Identify which cell holds the provided text, then report its [x, y] central coordinate. 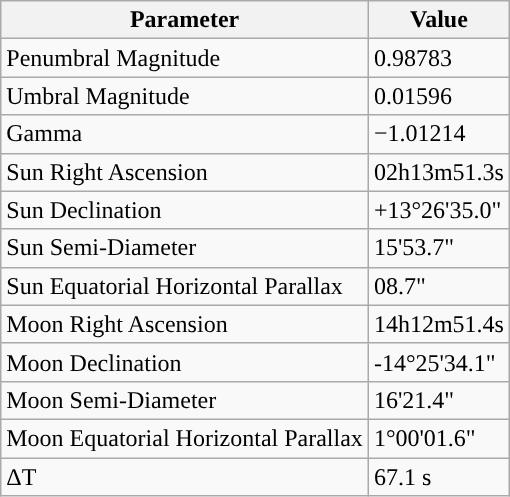
ΔT [185, 477]
Moon Right Ascension [185, 324]
Sun Equatorial Horizontal Parallax [185, 286]
Sun Declination [185, 210]
1°00'01.6" [438, 438]
Sun Semi-Diameter [185, 248]
−1.01214 [438, 134]
Parameter [185, 20]
Value [438, 20]
15'53.7" [438, 248]
08.7" [438, 286]
Penumbral Magnitude [185, 58]
Umbral Magnitude [185, 96]
Moon Equatorial Horizontal Parallax [185, 438]
Moon Declination [185, 362]
+13°26'35.0" [438, 210]
02h13m51.3s [438, 172]
67.1 s [438, 477]
Sun Right Ascension [185, 172]
16'21.4" [438, 400]
14h12m51.4s [438, 324]
-14°25'34.1" [438, 362]
0.01596 [438, 96]
Gamma [185, 134]
0.98783 [438, 58]
Moon Semi-Diameter [185, 400]
